Return the [X, Y] coordinate for the center point of the cell that contains the specified text.  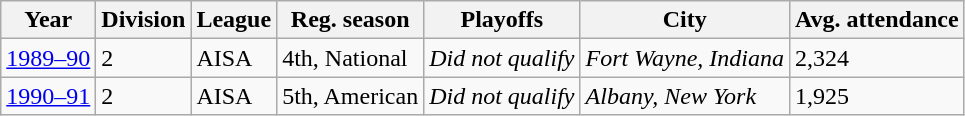
Reg. season [350, 20]
Year [48, 20]
City [684, 20]
5th, American [350, 96]
Division [144, 20]
1990–91 [48, 96]
League [234, 20]
1989–90 [48, 58]
Albany, New York [684, 96]
2,324 [878, 58]
1,925 [878, 96]
Fort Wayne, Indiana [684, 58]
4th, National [350, 58]
Playoffs [502, 20]
Avg. attendance [878, 20]
